From the cell containing the given text, extract its center point as (X, Y) coordinate. 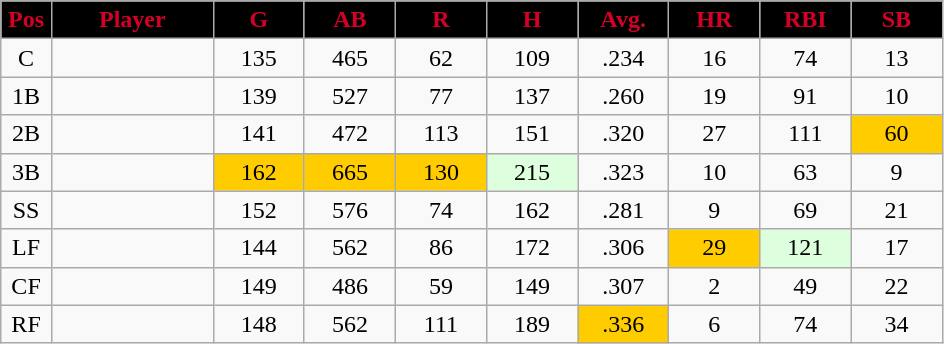
34 (896, 324)
91 (806, 96)
172 (532, 248)
465 (350, 58)
49 (806, 286)
16 (714, 58)
130 (440, 172)
.306 (624, 248)
LF (26, 248)
148 (258, 324)
17 (896, 248)
109 (532, 58)
63 (806, 172)
121 (806, 248)
27 (714, 134)
SB (896, 20)
2 (714, 286)
486 (350, 286)
AB (350, 20)
137 (532, 96)
.323 (624, 172)
215 (532, 172)
6 (714, 324)
86 (440, 248)
139 (258, 96)
21 (896, 210)
62 (440, 58)
665 (350, 172)
.320 (624, 134)
.281 (624, 210)
.336 (624, 324)
3B (26, 172)
Avg. (624, 20)
Pos (26, 20)
1B (26, 96)
.234 (624, 58)
RBI (806, 20)
H (532, 20)
29 (714, 248)
Player (132, 20)
69 (806, 210)
141 (258, 134)
576 (350, 210)
19 (714, 96)
59 (440, 286)
2B (26, 134)
.260 (624, 96)
22 (896, 286)
R (440, 20)
HR (714, 20)
.307 (624, 286)
RF (26, 324)
60 (896, 134)
144 (258, 248)
472 (350, 134)
CF (26, 286)
113 (440, 134)
135 (258, 58)
13 (896, 58)
C (26, 58)
189 (532, 324)
77 (440, 96)
527 (350, 96)
SS (26, 210)
151 (532, 134)
152 (258, 210)
G (258, 20)
